Locate the cell with the specified text and output its [x, y] center coordinate. 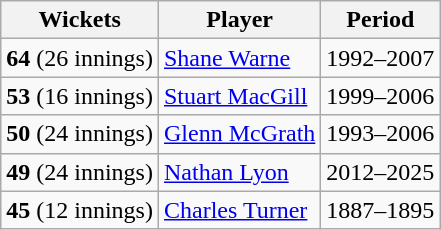
50 (24 innings) [80, 134]
1887–1895 [380, 210]
Player [239, 20]
Stuart MacGill [239, 96]
49 (24 innings) [80, 172]
Nathan Lyon [239, 172]
1992–2007 [380, 58]
Wickets [80, 20]
Charles Turner [239, 210]
2012–2025 [380, 172]
Glenn McGrath [239, 134]
45 (12 innings) [80, 210]
53 (16 innings) [80, 96]
Period [380, 20]
1993–2006 [380, 134]
Shane Warne [239, 58]
1999–2006 [380, 96]
64 (26 innings) [80, 58]
